Scan for the cell matching the given text and deliver its [X, Y] coordinate at center. 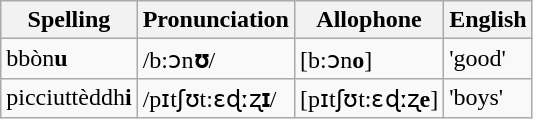
Pronunciation [216, 20]
picciuttèddhi [69, 98]
'boys' [488, 98]
Spelling [69, 20]
[pɪtʃʊt:ɛɖːʐe] [368, 98]
[b:ɔno] [368, 59]
bbònu [69, 59]
/b:ɔnʊ/ [216, 59]
English [488, 20]
Allophone [368, 20]
/pɪtʃʊt:ɛɖːʐɪ/ [216, 98]
'good' [488, 59]
